Locate the cell with the specified text and output its [x, y] center coordinate. 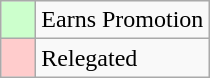
Relegated [122, 58]
Earns Promotion [122, 20]
